Identify which cell holds the provided text, then report its [x, y] central coordinate. 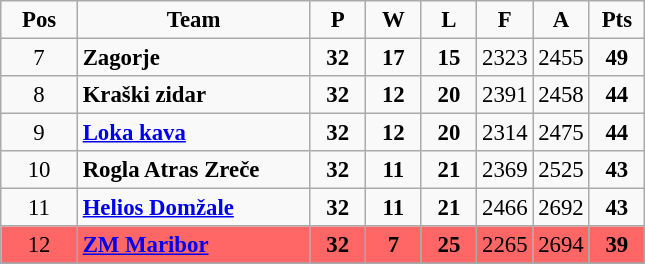
Helios Domžale [194, 208]
2323 [505, 58]
ZM Maribor [194, 245]
2458 [561, 95]
Loka kava [194, 133]
2694 [561, 245]
L [449, 20]
Team [194, 20]
49 [617, 58]
17 [394, 58]
2369 [505, 170]
W [394, 20]
F [505, 20]
9 [40, 133]
Kraški zidar [194, 95]
Rogla Atras Zreče [194, 170]
8 [40, 95]
A [561, 20]
Zagorje [194, 58]
2265 [505, 245]
39 [617, 245]
2455 [561, 58]
25 [449, 245]
2466 [505, 208]
2314 [505, 133]
15 [449, 58]
Pts [617, 20]
2475 [561, 133]
10 [40, 170]
Pos [40, 20]
2692 [561, 208]
2391 [505, 95]
P [338, 20]
2525 [561, 170]
